Output the [X, Y] coordinate of the center of the cell containing the given text.  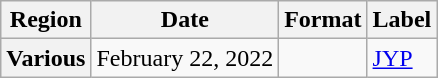
Region [46, 20]
JYP [402, 58]
Format [323, 20]
Date [185, 20]
Various [46, 58]
Label [402, 20]
February 22, 2022 [185, 58]
